Determine the [x, y] coordinate at the center of the cell enclosing the given text.  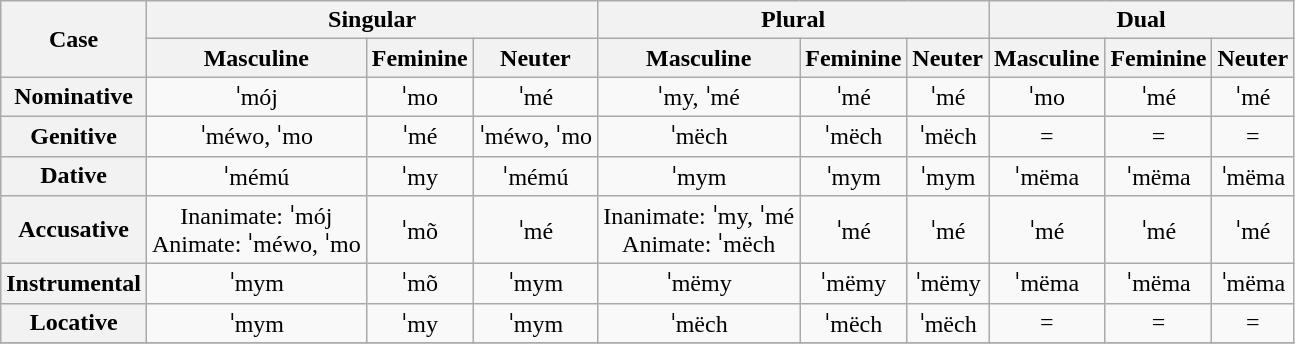
Dative [74, 176]
Inanimate: ˈmy, ˈmé Animate: ˈmëch [699, 230]
ˈmy, ˈmé [699, 97]
Inanimate: ˈmój Animate: ˈméwo, ˈmo [256, 230]
Instrumental [74, 284]
Nominative [74, 97]
ˈmój [256, 97]
Dual [1142, 20]
Singular [372, 20]
Case [74, 39]
Locative [74, 323]
Genitive [74, 136]
Accusative [74, 230]
Plural [794, 20]
